Locate the cell with the specified text and output its [x, y] center coordinate. 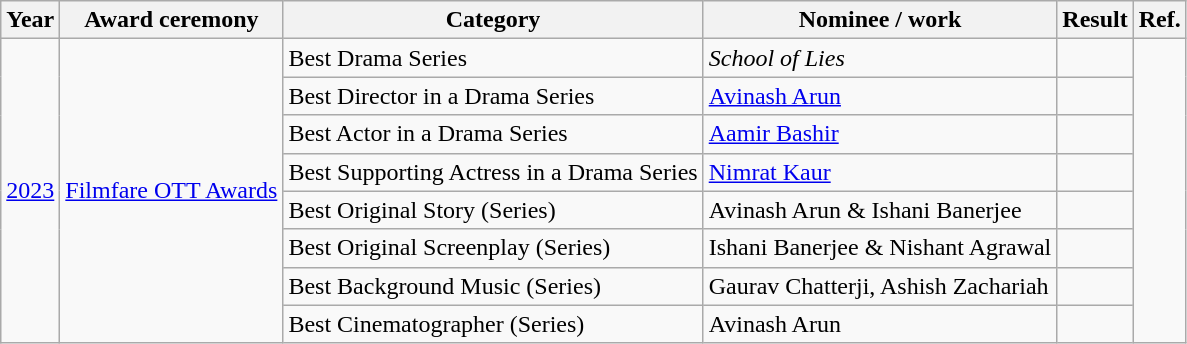
2023 [30, 191]
Gaurav Chatterji, Ashish Zachariah [880, 286]
Nominee / work [880, 20]
Avinash Arun & Ishani Banerjee [880, 210]
Best Original Screenplay (Series) [493, 248]
Ref. [1160, 20]
Best Drama Series [493, 58]
Award ceremony [172, 20]
Best Cinematographer (Series) [493, 324]
Best Director in a Drama Series [493, 96]
Best Actor in a Drama Series [493, 134]
Category [493, 20]
Year [30, 20]
School of Lies [880, 58]
Best Original Story (Series) [493, 210]
Best Supporting Actress in a Drama Series [493, 172]
Aamir Bashir [880, 134]
Nimrat Kaur [880, 172]
Best Background Music (Series) [493, 286]
Filmfare OTT Awards [172, 191]
Ishani Banerjee & Nishant Agrawal [880, 248]
Result [1095, 20]
